Return [x, y] of the center of cell containing provided text 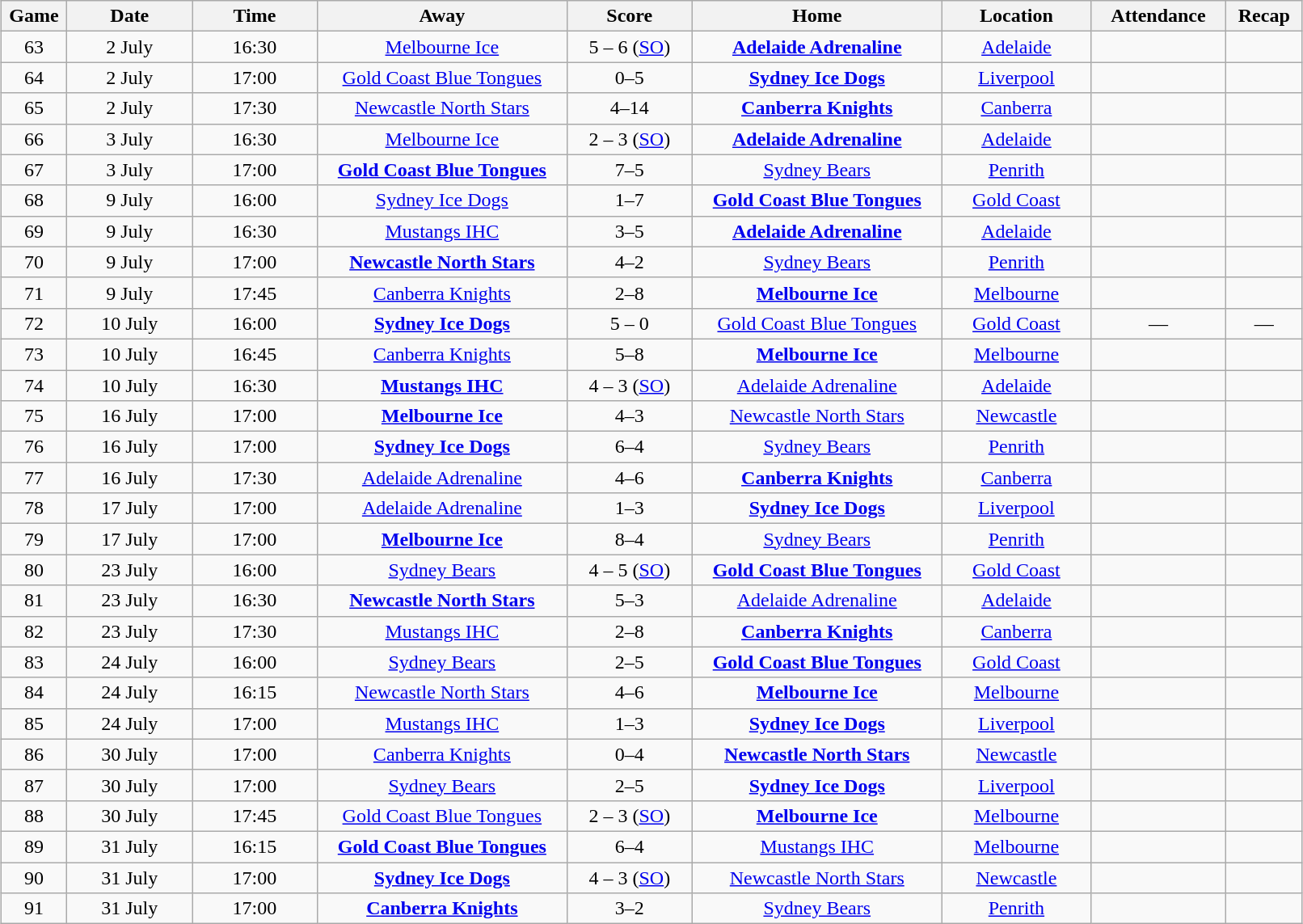
80 [34, 570]
75 [34, 416]
5 – 6 (SO) [629, 47]
79 [34, 539]
86 [34, 754]
71 [34, 293]
0–4 [629, 754]
84 [34, 693]
69 [34, 231]
Game [34, 16]
66 [34, 139]
67 [34, 170]
83 [34, 662]
8–4 [629, 539]
4–3 [629, 416]
87 [34, 785]
Home [816, 16]
Away [441, 16]
73 [34, 354]
78 [34, 508]
7–5 [629, 170]
88 [34, 816]
4–14 [629, 108]
5–8 [629, 354]
65 [34, 108]
70 [34, 262]
Date [129, 16]
3–5 [629, 231]
63 [34, 47]
16:45 [255, 354]
77 [34, 478]
3–2 [629, 909]
74 [34, 386]
85 [34, 724]
0–5 [629, 78]
4–2 [629, 262]
68 [34, 200]
5–3 [629, 601]
Score [629, 16]
82 [34, 631]
72 [34, 323]
Recap [1264, 16]
64 [34, 78]
1–7 [629, 200]
91 [34, 909]
76 [34, 447]
4 – 5 (SO) [629, 570]
Time [255, 16]
5 – 0 [629, 323]
Attendance [1158, 16]
81 [34, 601]
89 [34, 846]
90 [34, 877]
Location [1016, 16]
